Detect which cell encompasses the target text, then output its (X, Y) center coordinate. 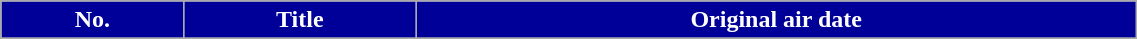
Original air date (776, 20)
Title (300, 20)
No. (92, 20)
